Find where the given text appears and provide that cell's center as [X, Y] coordinate. 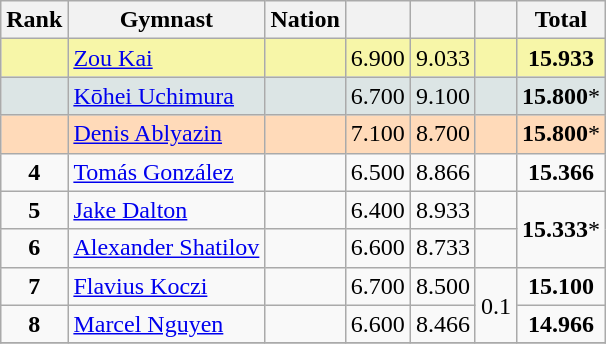
Gymnast [166, 20]
5 [34, 210]
4 [34, 172]
15.366 [560, 172]
Denis Ablyazin [166, 134]
9.033 [442, 58]
8.466 [442, 324]
6.500 [378, 172]
Marcel Nguyen [166, 324]
9.100 [442, 96]
Nation [305, 20]
8.500 [442, 286]
14.966 [560, 324]
Zou Kai [166, 58]
0.1 [496, 305]
Jake Dalton [166, 210]
7.100 [378, 134]
6 [34, 248]
8.733 [442, 248]
15.100 [560, 286]
8.700 [442, 134]
Total [560, 20]
7 [34, 286]
8.933 [442, 210]
Tomás González [166, 172]
Flavius Koczi [166, 286]
15.333* [560, 229]
15.933 [560, 58]
8.866 [442, 172]
6.400 [378, 210]
Rank [34, 20]
8 [34, 324]
Kōhei Uchimura [166, 96]
Alexander Shatilov [166, 248]
6.900 [378, 58]
